Provide the (x, y) coordinate of the cell's center where the given text is located.  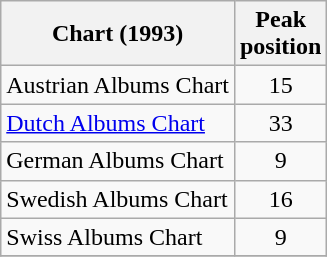
15 (280, 85)
Peakposition (280, 34)
Austrian Albums Chart (118, 85)
Swedish Albums Chart (118, 199)
Swiss Albums Chart (118, 237)
Dutch Albums Chart (118, 123)
33 (280, 123)
16 (280, 199)
German Albums Chart (118, 161)
Chart (1993) (118, 34)
